Search for the cell housing the specified text and yield its (x, y) center coordinate. 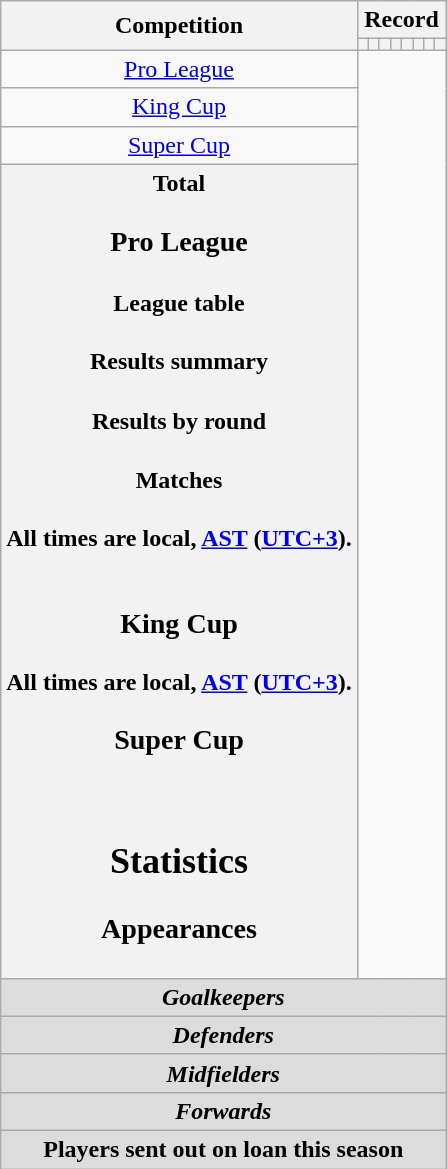
Goalkeepers (224, 997)
Record (401, 20)
Competition (180, 26)
Forwards (224, 1111)
Defenders (224, 1035)
King Cup (180, 107)
Pro League (180, 69)
Players sent out on loan this season (224, 1150)
Super Cup (180, 145)
Midfielders (224, 1073)
